Find where the given text appears and provide that cell's center as [x, y] coordinate. 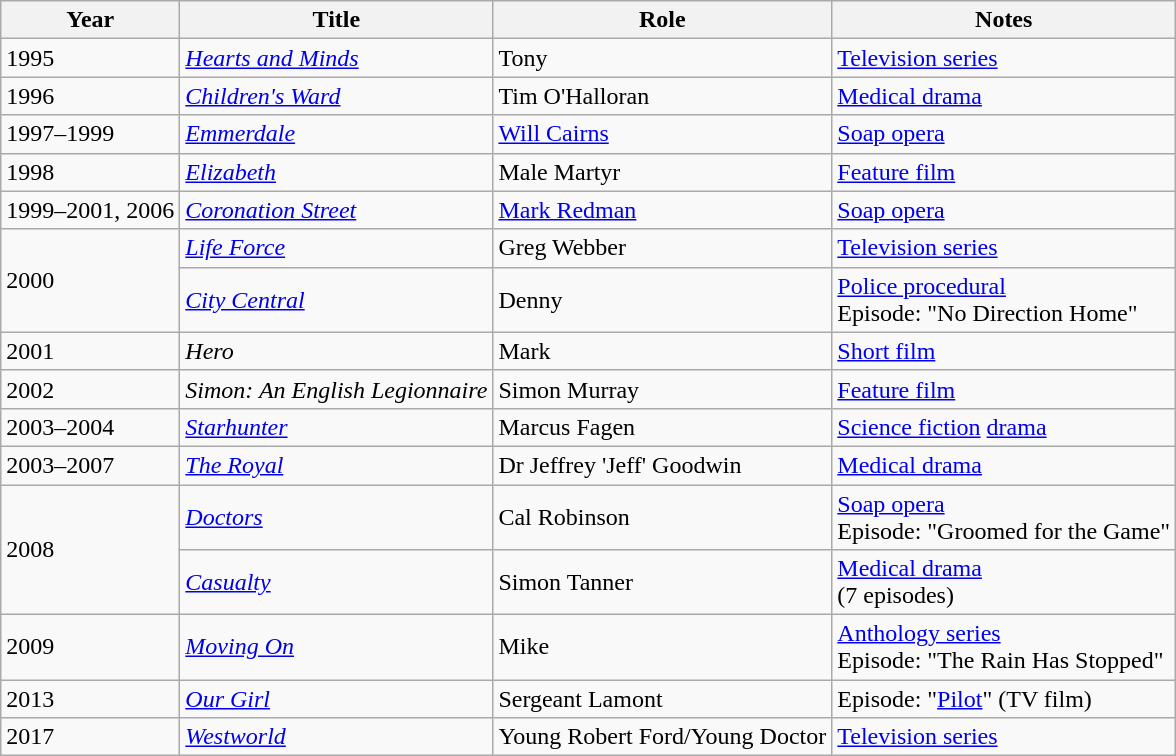
Mark Redman [662, 210]
Children's Ward [336, 96]
Moving On [336, 648]
Casualty [336, 582]
Hero [336, 351]
Our Girl [336, 699]
Simon: An English Legionnaire [336, 389]
Simon Murray [662, 389]
Notes [1004, 20]
1995 [90, 58]
Tim O'Halloran [662, 96]
Dr Jeffrey 'Jeff' Goodwin [662, 465]
2013 [90, 699]
Elizabeth [336, 172]
Short film [1004, 351]
Title [336, 20]
2001 [90, 351]
2009 [90, 648]
2002 [90, 389]
2017 [90, 737]
Young Robert Ford/Young Doctor [662, 737]
Male Martyr [662, 172]
2008 [90, 549]
Year [90, 20]
Sergeant Lamont [662, 699]
Westworld [336, 737]
The Royal [336, 465]
City Central [336, 300]
Simon Tanner [662, 582]
Role [662, 20]
Hearts and Minds [336, 58]
Science fiction drama [1004, 427]
Soap opera Episode: "Groomed for the Game" [1004, 516]
Coronation Street [336, 210]
1999–2001, 2006 [90, 210]
Greg Webber [662, 248]
Mark [662, 351]
Episode: "Pilot" (TV film) [1004, 699]
Life Force [336, 248]
Marcus Fagen [662, 427]
Doctors [336, 516]
2000 [90, 280]
1998 [90, 172]
Police procedural Episode: "No Direction Home" [1004, 300]
1997–1999 [90, 134]
2003–2004 [90, 427]
1996 [90, 96]
Cal Robinson [662, 516]
Starhunter [336, 427]
Anthology series Episode: "The Rain Has Stopped" [1004, 648]
Denny [662, 300]
Mike [662, 648]
Medical drama (7 episodes) [1004, 582]
Will Cairns [662, 134]
Tony [662, 58]
2003–2007 [90, 465]
Emmerdale [336, 134]
